Pinpoint the cell where the given text exists, returning its (x, y) midpoint coordinate. 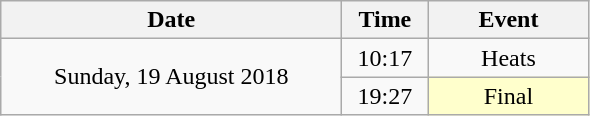
Heats (508, 58)
10:17 (385, 58)
19:27 (385, 96)
Date (172, 20)
Final (508, 96)
Time (385, 20)
Event (508, 20)
Sunday, 19 August 2018 (172, 77)
